Determine the [X, Y] coordinate at the center of the cell enclosing the given text.  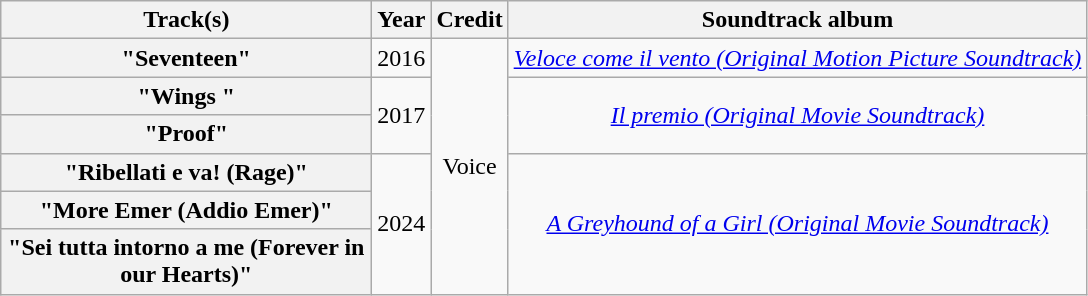
2017 [402, 115]
2024 [402, 224]
2016 [402, 58]
Veloce come il vento (Original Motion Picture Soundtrack) [798, 58]
Voice [470, 166]
"More Emer (Addio Emer)" [186, 210]
"Ribellati e va! (Rage)" [186, 172]
Il premio (Original Movie Soundtrack) [798, 115]
"Seventeen" [186, 58]
"Sei tutta intorno a me (Forever in our Hearts)" [186, 262]
A Greyhound of a Girl (Original Movie Soundtrack) [798, 224]
"Wings " [186, 96]
Soundtrack album [798, 20]
Track(s) [186, 20]
Credit [470, 20]
"Proof" [186, 134]
Year [402, 20]
